Scan for the cell matching the given text and deliver its (x, y) coordinate at center. 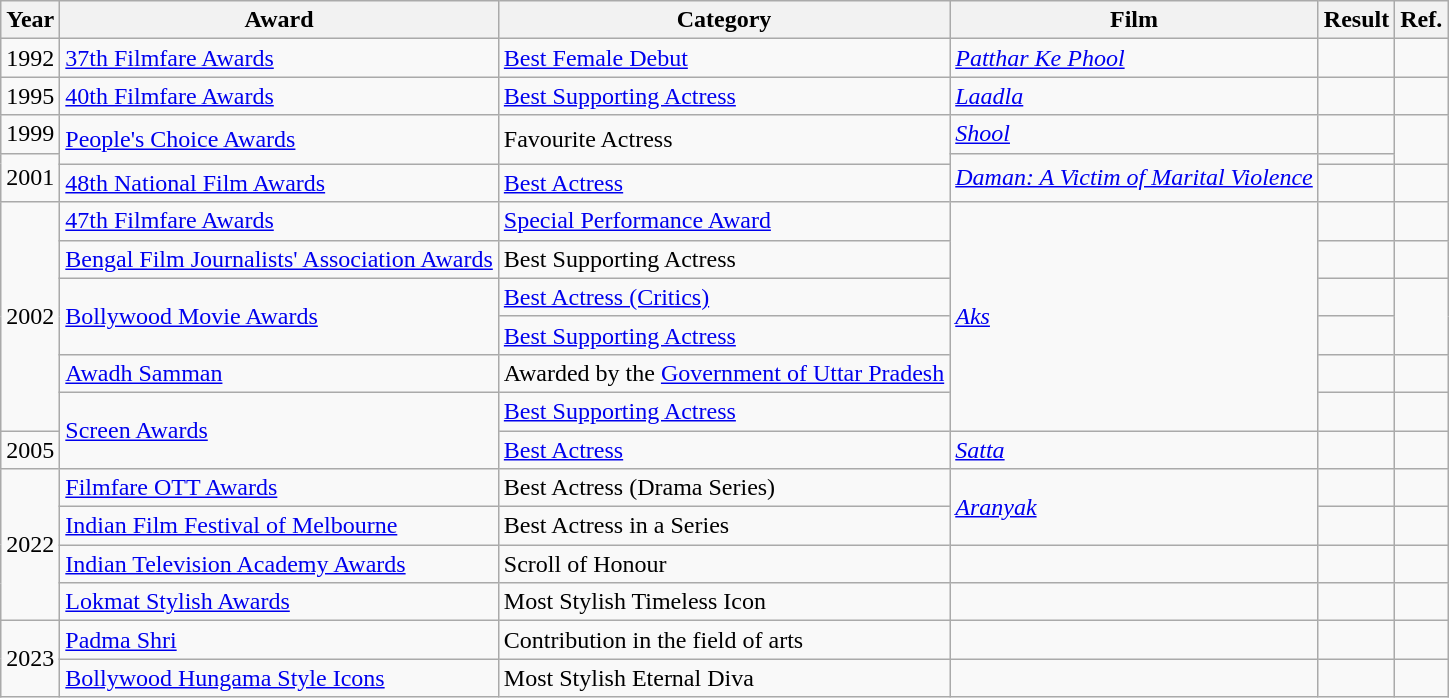
Best Actress in a Series (724, 526)
Awadh Samman (280, 373)
Bollywood Hungama Style Icons (280, 678)
Daman: A Victim of Marital Violence (1134, 178)
Satta (1134, 449)
2023 (30, 659)
Screen Awards (280, 430)
Awarded by the Government of Uttar Pradesh (724, 373)
Padma Shri (280, 640)
Most Stylish Eternal Diva (724, 678)
40th Filmfare Awards (280, 96)
1999 (30, 134)
Aranyak (1134, 507)
1992 (30, 58)
Year (30, 20)
1995 (30, 96)
Filmfare OTT Awards (280, 488)
Indian Television Academy Awards (280, 564)
People's Choice Awards (280, 140)
Lokmat Stylish Awards (280, 602)
Award (280, 20)
Best Actress (Drama Series) (724, 488)
Bollywood Movie Awards (280, 316)
Scroll of Honour (724, 564)
Most Stylish Timeless Icon (724, 602)
Bengal Film Journalists' Association Awards (280, 259)
Best Female Debut (724, 58)
Film (1134, 20)
Special Performance Award (724, 221)
Ref. (1422, 20)
2002 (30, 316)
Category (724, 20)
Best Actress (Critics) (724, 297)
Indian Film Festival of Melbourne (280, 526)
Contribution in the field of arts (724, 640)
2001 (30, 178)
Patthar Ke Phool (1134, 58)
48th National Film Awards (280, 183)
2005 (30, 449)
47th Filmfare Awards (280, 221)
2022 (30, 545)
Shool (1134, 134)
Laadla (1134, 96)
Aks (1134, 316)
Favourite Actress (724, 140)
Result (1356, 20)
37th Filmfare Awards (280, 58)
